Detect which cell encompasses the target text, then output its [x, y] center coordinate. 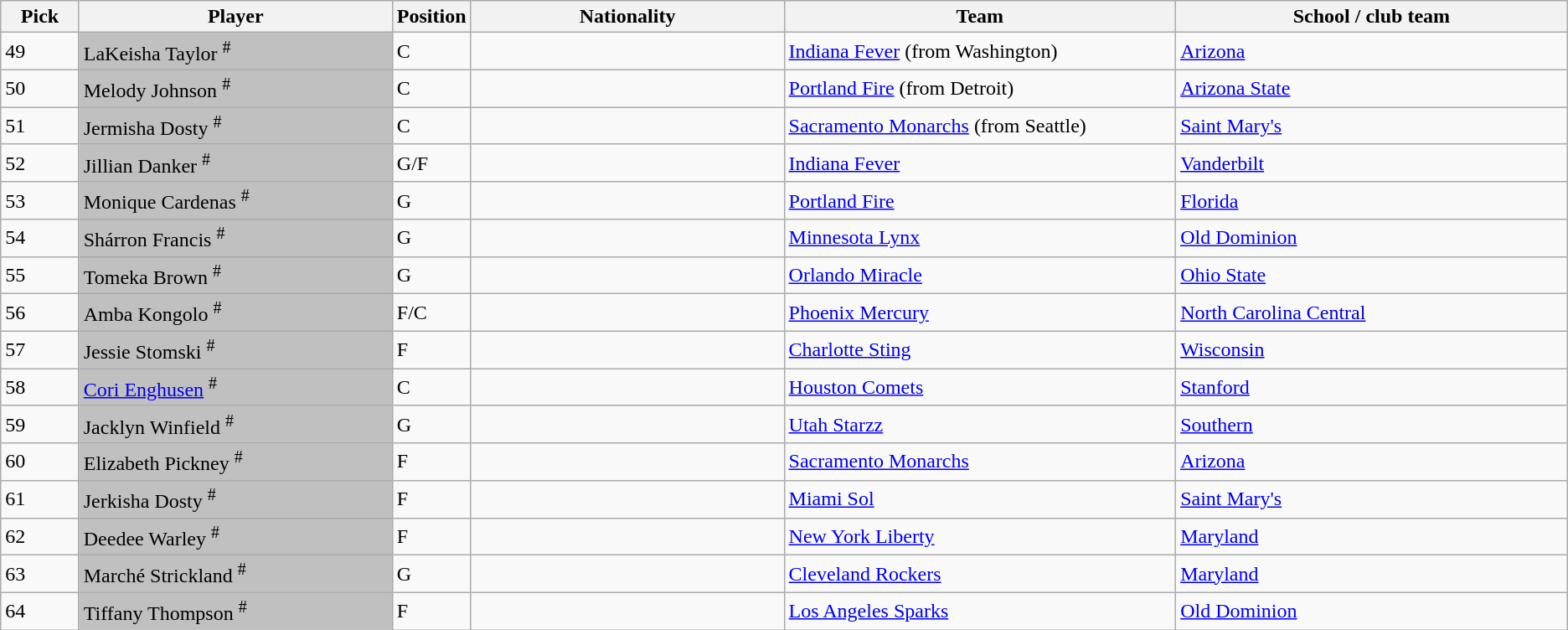
Cleveland Rockers [980, 575]
Tomeka Brown # [235, 275]
Charlotte Sting [980, 350]
Stanford [1372, 387]
G/F [431, 163]
Orlando Miracle [980, 275]
Tiffany Thompson # [235, 612]
Portland Fire (from Detroit) [980, 89]
Jessie Stomski # [235, 350]
Cori Enghusen # [235, 387]
56 [40, 313]
Shárron Francis # [235, 238]
58 [40, 387]
63 [40, 575]
Minnesota Lynx [980, 238]
Amba Kongolo # [235, 313]
North Carolina Central [1372, 313]
59 [40, 424]
Jacklyn Winfield # [235, 424]
51 [40, 126]
Sacramento Monarchs (from Seattle) [980, 126]
Los Angeles Sparks [980, 612]
53 [40, 201]
Miami Sol [980, 499]
Wisconsin [1372, 350]
Vanderbilt [1372, 163]
60 [40, 462]
62 [40, 536]
50 [40, 89]
Melody Johnson # [235, 89]
Pick [40, 17]
Player [235, 17]
Jermisha Dosty # [235, 126]
Marché Strickland # [235, 575]
Nationality [627, 17]
Southern [1372, 424]
64 [40, 612]
Utah Starzz [980, 424]
Florida [1372, 201]
Deedee Warley # [235, 536]
52 [40, 163]
Ohio State [1372, 275]
49 [40, 52]
61 [40, 499]
Houston Comets [980, 387]
F/C [431, 313]
Team [980, 17]
Indiana Fever [980, 163]
New York Liberty [980, 536]
Sacramento Monarchs [980, 462]
LaKeisha Taylor # [235, 52]
Indiana Fever (from Washington) [980, 52]
Position [431, 17]
55 [40, 275]
Elizabeth Pickney # [235, 462]
Jillian Danker # [235, 163]
Monique Cardenas # [235, 201]
Arizona State [1372, 89]
57 [40, 350]
54 [40, 238]
Portland Fire [980, 201]
Jerkisha Dosty # [235, 499]
School / club team [1372, 17]
Phoenix Mercury [980, 313]
